For the text-containing cell, return its midpoint in [X, Y] coordinate format. 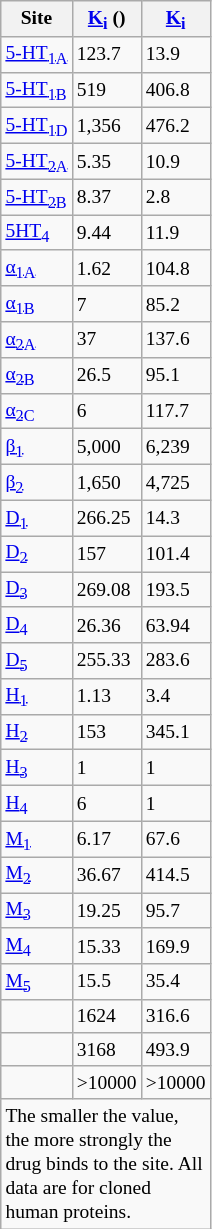
1624 [106, 1016]
3168 [106, 1050]
6,239 [176, 447]
193.5 [176, 590]
1.13 [106, 697]
95.7 [176, 911]
85.2 [176, 304]
123.7 [106, 54]
5-HT2A [36, 161]
M4 [36, 946]
15.5 [106, 982]
255.33 [106, 661]
5,000 [106, 447]
5-HT1B [36, 90]
19.25 [106, 911]
10.9 [176, 161]
406.8 [176, 90]
Ki [176, 19]
101.4 [176, 554]
15.33 [106, 946]
13.9 [176, 54]
5-HT1A [36, 54]
35.4 [176, 982]
117.7 [176, 411]
D1 [36, 518]
α1B [36, 304]
α2B [36, 375]
2.8 [176, 197]
476.2 [176, 126]
11.9 [176, 233]
7 [106, 304]
α1A [36, 268]
α2A [36, 340]
36.67 [106, 875]
D4 [36, 625]
D2 [36, 554]
M1 [36, 839]
The smaller the value, the more strongly the drug binds to the site. All data are for cloned human proteins. [106, 1164]
26.5 [106, 375]
5HT4 [36, 233]
1,356 [106, 126]
169.9 [176, 946]
H2 [36, 732]
266.25 [106, 518]
9.44 [106, 233]
β1 [36, 447]
8.37 [106, 197]
345.1 [176, 732]
Ki () [106, 19]
157 [106, 554]
14.3 [176, 518]
493.9 [176, 1050]
β2 [36, 482]
5-HT1D [36, 126]
95.1 [176, 375]
137.6 [176, 340]
104.8 [176, 268]
283.6 [176, 661]
153 [106, 732]
1,650 [106, 482]
M2 [36, 875]
67.6 [176, 839]
H4 [36, 804]
H1 [36, 697]
6.17 [106, 839]
H3 [36, 768]
414.5 [176, 875]
63.94 [176, 625]
5.35 [106, 161]
M3 [36, 911]
1.62 [106, 268]
D5 [36, 661]
α2C [36, 411]
Site [36, 19]
269.08 [106, 590]
4,725 [176, 482]
5-HT2B [36, 197]
519 [106, 90]
316.6 [176, 1016]
26.36 [106, 625]
3.4 [176, 697]
D3 [36, 590]
37 [106, 340]
M5 [36, 982]
